From the cell containing the given text, extract its center point as [x, y] coordinate. 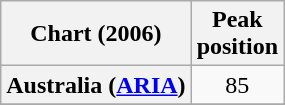
Australia (ARIA) [96, 85]
Chart (2006) [96, 34]
85 [237, 85]
Peakposition [237, 34]
